Locate the cell with the specified text and output its [X, Y] center coordinate. 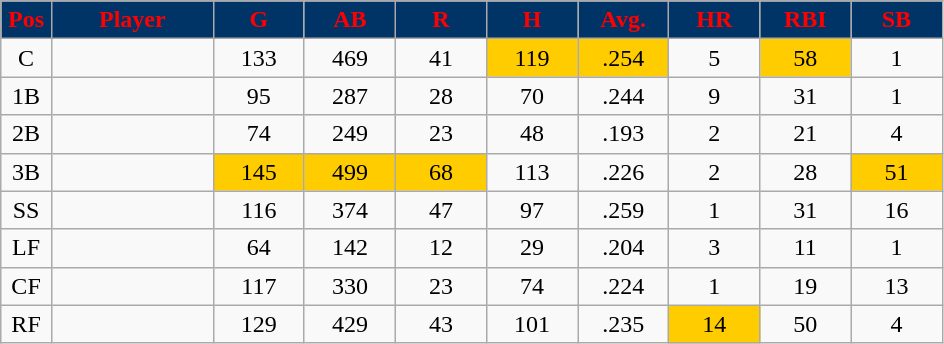
.259 [624, 210]
12 [440, 248]
50 [806, 324]
499 [350, 172]
H [532, 20]
58 [806, 58]
.224 [624, 286]
41 [440, 58]
SB [896, 20]
11 [806, 248]
429 [350, 324]
Pos [26, 20]
330 [350, 286]
116 [258, 210]
2B [26, 134]
43 [440, 324]
9 [714, 96]
133 [258, 58]
101 [532, 324]
.244 [624, 96]
19 [806, 286]
.235 [624, 324]
249 [350, 134]
287 [350, 96]
5 [714, 58]
469 [350, 58]
SS [26, 210]
13 [896, 286]
1B [26, 96]
3B [26, 172]
14 [714, 324]
C [26, 58]
RBI [806, 20]
142 [350, 248]
68 [440, 172]
48 [532, 134]
Avg. [624, 20]
AB [350, 20]
RF [26, 324]
16 [896, 210]
.254 [624, 58]
LF [26, 248]
.193 [624, 134]
70 [532, 96]
3 [714, 248]
129 [258, 324]
47 [440, 210]
CF [26, 286]
R [440, 20]
29 [532, 248]
HR [714, 20]
64 [258, 248]
.226 [624, 172]
.204 [624, 248]
51 [896, 172]
Player [132, 20]
95 [258, 96]
G [258, 20]
113 [532, 172]
117 [258, 286]
21 [806, 134]
97 [532, 210]
374 [350, 210]
145 [258, 172]
119 [532, 58]
